Return the [X, Y] coordinate for the center point of the cell that contains the specified text.  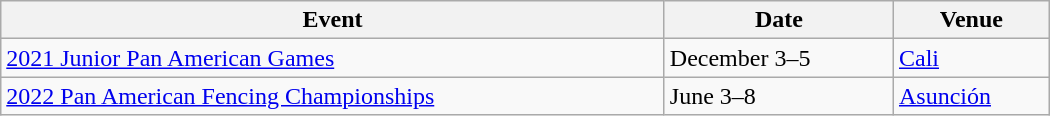
Asunción [971, 96]
2021 Junior Pan American Games [333, 58]
December 3–5 [778, 58]
Cali [971, 58]
Date [778, 20]
Venue [971, 20]
Event [333, 20]
June 3–8 [778, 96]
2022 Pan American Fencing Championships [333, 96]
